Capture the cell that displays the provided text and extract its (x, y) central coordinate. 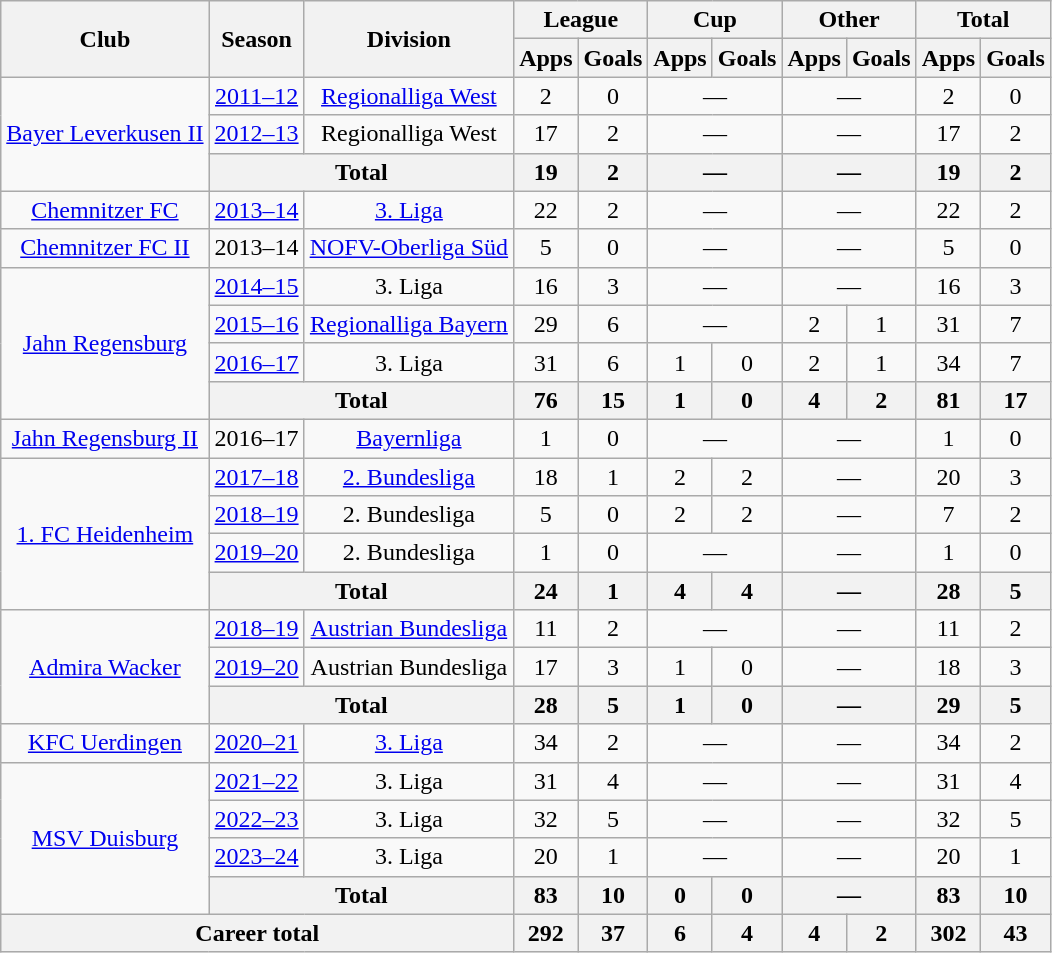
Bayernliga (409, 438)
37 (613, 933)
Jahn Regensburg (105, 343)
81 (948, 400)
2012–13 (256, 134)
2021–22 (256, 781)
MSV Duisburg (105, 838)
Chemnitzer FC (105, 210)
Division (409, 39)
NOFV-Oberliga Süd (409, 248)
Club (105, 39)
1. FC Heidenheim (105, 534)
Season (256, 39)
2020–21 (256, 743)
24 (546, 591)
292 (546, 933)
2014–15 (256, 286)
2023–24 (256, 857)
43 (1016, 933)
2011–12 (256, 96)
2017–18 (256, 477)
15 (613, 400)
Admira Wacker (105, 667)
KFC Uerdingen (105, 743)
76 (546, 400)
Jahn Regensburg II (105, 438)
2015–16 (256, 324)
Other (849, 20)
2022–23 (256, 819)
League (581, 20)
Cup (715, 20)
302 (948, 933)
Career total (258, 933)
Bayer Leverkusen II (105, 134)
Chemnitzer FC II (105, 248)
Regionalliga Bayern (409, 324)
